Detect which cell encompasses the target text, then output its [X, Y] center coordinate. 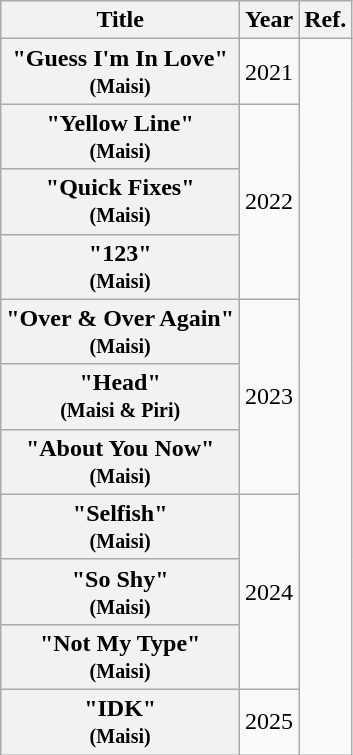
2025 [270, 722]
"About You Now"(Maisi) [120, 462]
2022 [270, 202]
Ref. [326, 20]
"So Shy"(Maisi) [120, 592]
"123"(Maisi) [120, 266]
"Selfish"(Maisi) [120, 526]
"Yellow Line"(Maisi) [120, 136]
2021 [270, 72]
"Over & Over Again"(Maisi) [120, 332]
"Quick Fixes"(Maisi) [120, 202]
Year [270, 20]
2024 [270, 592]
Title [120, 20]
"Not My Type"(Maisi) [120, 656]
"IDK"(Maisi) [120, 722]
2023 [270, 396]
"Head"(Maisi & Piri) [120, 396]
"Guess I'm In Love"(Maisi) [120, 72]
